Find where the given text appears and provide that cell's center as [X, Y] coordinate. 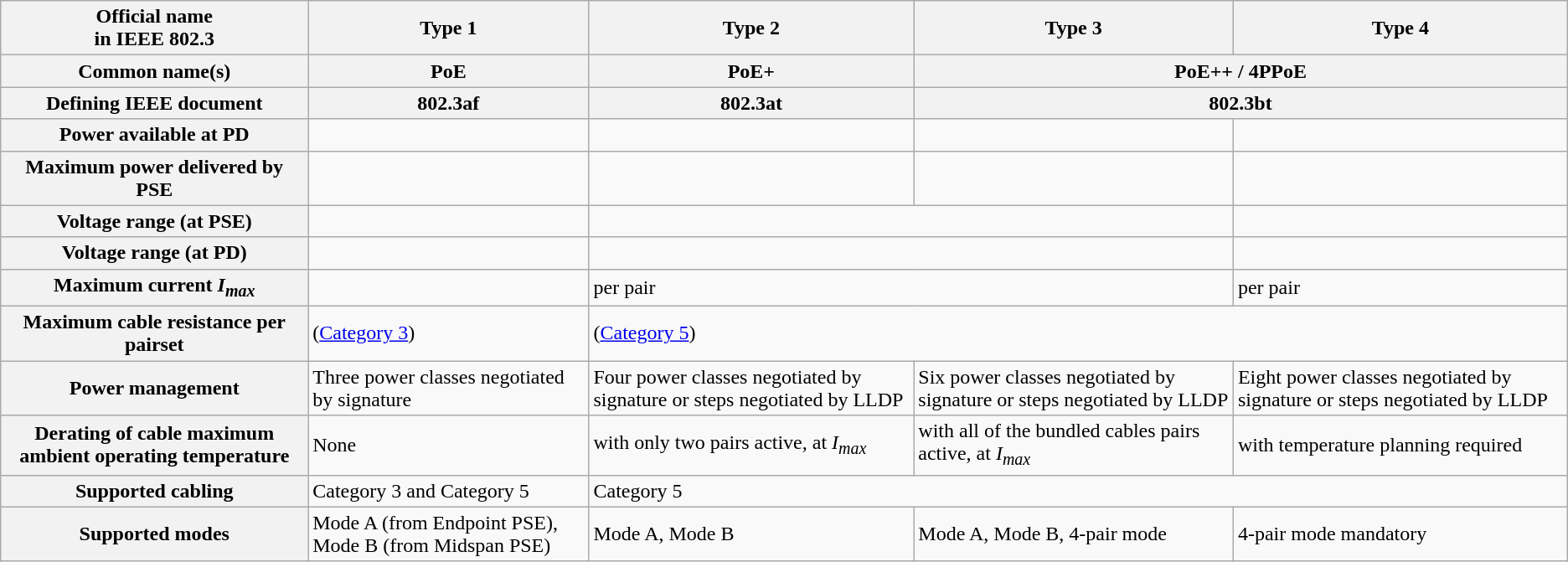
Supported cabling [154, 491]
(Category 3) [449, 333]
PoE+ [751, 71]
4-pair mode mandatory [1400, 534]
Category 3 and Category 5 [449, 491]
Three power classes negotiated by signature [449, 389]
(Category 5) [1078, 333]
Voltage range (at PSE) [154, 221]
with only two pairs active, at Imax [751, 446]
Common name(s) [154, 71]
802.3bt [1240, 103]
PoE++ / 4PPoE [1240, 71]
Six power classes negotiated by signature or steps negotiated by LLDP [1074, 389]
802.3af [449, 103]
Maximum current Imax [154, 287]
PoE [449, 71]
Mode A (from Endpoint PSE), Mode B (from Midspan PSE) [449, 534]
Official namein IEEE 802.3 [154, 28]
802.3at [751, 103]
Voltage range (at PD) [154, 253]
None [449, 446]
Category 5 [1078, 491]
Power available at PD [154, 135]
Maximum cable resistance per pairset [154, 333]
Type 1 [449, 28]
Defining IEEE document [154, 103]
Type 4 [1400, 28]
with all of the bundled cables pairs active, at Imax [1074, 446]
Type 2 [751, 28]
Mode A, Mode B [751, 534]
Derating of cable maximum ambient operating temperature [154, 446]
Mode A, Mode B, 4-pair mode [1074, 534]
with temperature planning required [1400, 446]
Supported modes [154, 534]
Power management [154, 389]
Eight power classes negotiated by signature or steps negotiated by LLDP [1400, 389]
Four power classes negotiated by signature or steps negotiated by LLDP [751, 389]
Type 3 [1074, 28]
Maximum power delivered by PSE [154, 178]
